Detect which cell encompasses the target text, then output its [X, Y] center coordinate. 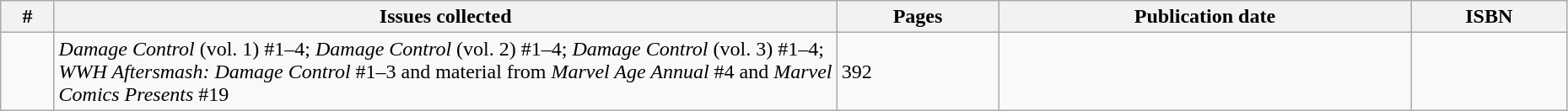
Pages [918, 17]
# [27, 17]
ISBN [1489, 17]
392 [918, 71]
Issues collected [445, 17]
Publication date [1205, 17]
